Determine the (x, y) coordinate at the center of the cell enclosing the given text.  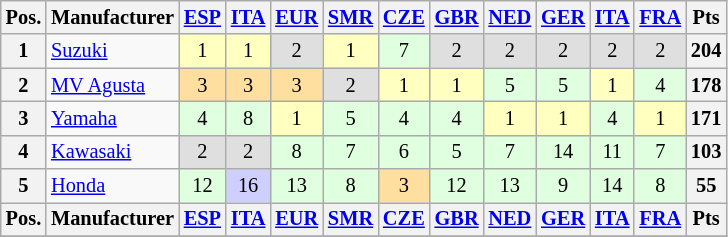
171 (706, 118)
103 (706, 152)
11 (612, 152)
Suzuki (112, 51)
Honda (112, 186)
178 (706, 85)
6 (404, 152)
204 (706, 51)
16 (248, 186)
9 (563, 186)
Kawasaki (112, 152)
55 (706, 186)
MV Agusta (112, 85)
Yamaha (112, 118)
